Output the (X, Y) coordinate of the center of the cell containing the given text.  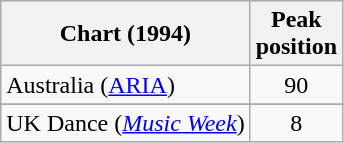
Chart (1994) (126, 34)
Australia (ARIA) (126, 85)
Peakposition (296, 34)
90 (296, 85)
UK Dance (Music Week) (126, 123)
8 (296, 123)
